Provide the (x, y) coordinate of the cell's center where the given text is located.  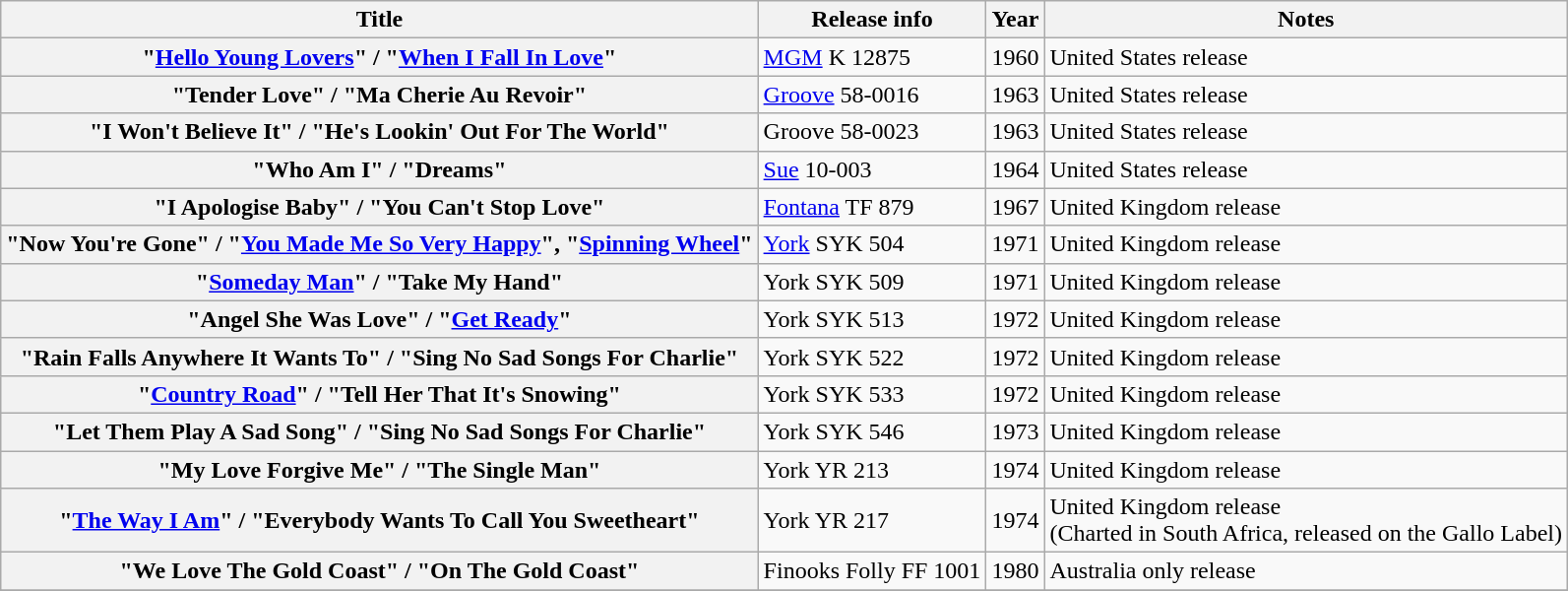
Australia only release (1306, 571)
"Country Road" / "Tell Her That It's Snowing" (380, 394)
York YR 217 (872, 520)
1973 (1016, 431)
Year (1016, 20)
York SYK 513 (872, 319)
Notes (1306, 20)
"Tender Love" / "Ma Cherie Au Revoir" (380, 95)
York YR 213 (872, 470)
1967 (1016, 207)
MGM K 12875 (872, 57)
"Now You're Gone" / "You Made Me So Very Happy", "Spinning Wheel" (380, 244)
1980 (1016, 571)
"Let Them Play A Sad Song" / "Sing No Sad Songs For Charlie" (380, 431)
United Kingdom release(Charted in South Africa, released on the Gallo Label) (1306, 520)
Finooks Folly FF 1001 (872, 571)
York SYK 546 (872, 431)
"I Won't Believe It" / "He's Lookin' Out For The World" (380, 132)
"I Apologise Baby" / "You Can't Stop Love" (380, 207)
Sue 10-003 (872, 169)
Release info (872, 20)
"Rain Falls Anywhere It Wants To" / "Sing No Sad Songs For Charlie" (380, 357)
Title (380, 20)
York SYK 522 (872, 357)
Fontana TF 879 (872, 207)
1964 (1016, 169)
Groove 58-0023 (872, 132)
"Who Am I" / "Dreams" (380, 169)
"Angel She Was Love" / "Get Ready" (380, 319)
"The Way I Am" / "Everybody Wants To Call You Sweetheart" (380, 520)
"Hello Young Lovers" / "When I Fall In Love" (380, 57)
York SYK 509 (872, 282)
"We Love The Gold Coast" / "On The Gold Coast" (380, 571)
1960 (1016, 57)
York SYK 533 (872, 394)
"Someday Man" / "Take My Hand" (380, 282)
York SYK 504 (872, 244)
Groove 58-0016 (872, 95)
"My Love Forgive Me" / "The Single Man" (380, 470)
